Identify which cell holds the provided text, then report its (X, Y) central coordinate. 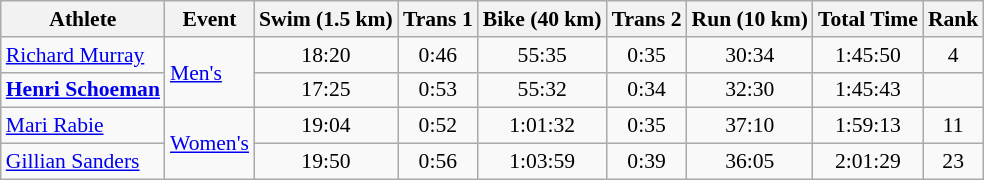
0:34 (647, 90)
18:20 (326, 55)
37:10 (750, 126)
Athlete (83, 19)
32:30 (750, 90)
1:01:32 (542, 126)
30:34 (750, 55)
1:03:59 (542, 162)
2:01:29 (868, 162)
Henri Schoeman (83, 90)
11 (954, 126)
55:35 (542, 55)
55:32 (542, 90)
23 (954, 162)
Run (10 km) (750, 19)
Event (210, 19)
1:45:43 (868, 90)
Richard Murray (83, 55)
0:56 (438, 162)
Trans 1 (438, 19)
Men's (210, 72)
Swim (1.5 km) (326, 19)
Rank (954, 19)
1:45:50 (868, 55)
0:52 (438, 126)
4 (954, 55)
Bike (40 km) (542, 19)
19:50 (326, 162)
Mari Rabie (83, 126)
Total Time (868, 19)
36:05 (750, 162)
0:46 (438, 55)
0:53 (438, 90)
0:39 (647, 162)
Gillian Sanders (83, 162)
17:25 (326, 90)
1:59:13 (868, 126)
Women's (210, 144)
Trans 2 (647, 19)
19:04 (326, 126)
